Identify which cell holds the provided text, then report its [x, y] central coordinate. 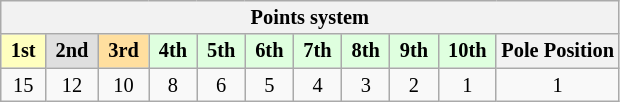
2 [414, 85]
4th [173, 51]
3 [366, 85]
5th [221, 51]
8 [173, 85]
15 [24, 85]
10th [467, 51]
8th [366, 51]
2nd [72, 51]
Pole Position [557, 51]
12 [72, 85]
Points system [310, 17]
5 [269, 85]
7th [317, 51]
3rd [123, 51]
6 [221, 85]
4 [317, 85]
9th [414, 51]
1st [24, 51]
10 [123, 85]
6th [269, 51]
